Locate the cell with the specified text and output its [x, y] center coordinate. 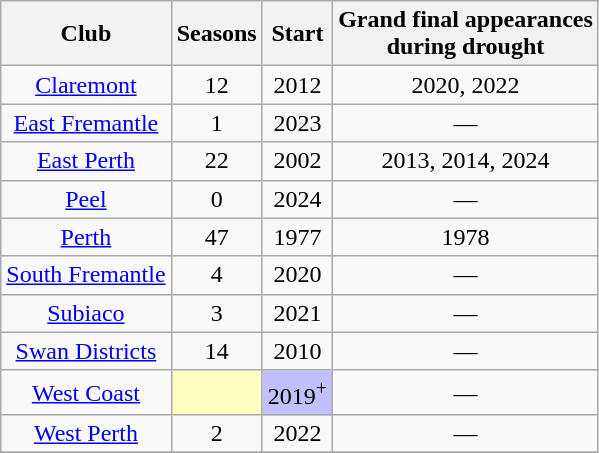
2010 [297, 351]
2021 [297, 313]
East Perth [86, 161]
0 [216, 199]
Claremont [86, 85]
2020 [297, 275]
1978 [466, 237]
2 [216, 434]
22 [216, 161]
West Perth [86, 434]
47 [216, 237]
2022 [297, 434]
2012 [297, 85]
1977 [297, 237]
2013, 2014, 2024 [466, 161]
12 [216, 85]
Club [86, 34]
Subiaco [86, 313]
Perth [86, 237]
2023 [297, 123]
Swan Districts [86, 351]
East Fremantle [86, 123]
South Fremantle [86, 275]
2019+ [297, 392]
14 [216, 351]
Peel [86, 199]
West Coast [86, 392]
1 [216, 123]
2020, 2022 [466, 85]
Grand final appearancesduring drought [466, 34]
4 [216, 275]
2024 [297, 199]
Seasons [216, 34]
2002 [297, 161]
Start [297, 34]
3 [216, 313]
